Determine the (X, Y) coordinate at the center of the cell enclosing the given text.  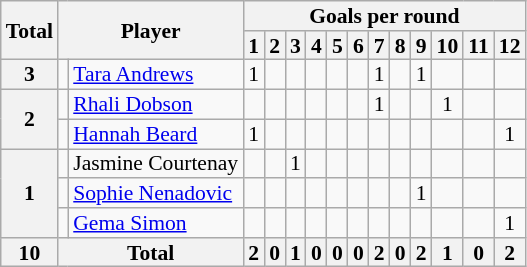
5 (338, 46)
Tara Andrews (156, 75)
7 (380, 46)
Hannah Beard (156, 134)
Gema Simon (156, 223)
11 (478, 46)
9 (422, 46)
Jasmine Courtenay (156, 164)
10 (448, 46)
8 (400, 46)
6 (358, 46)
12 (510, 46)
Total (30, 30)
Sophie Nenadovic (156, 193)
Player (150, 30)
Rhali Dobson (156, 105)
4 (316, 46)
Goals per round (384, 16)
